Return (x, y) of the center of cell containing provided text 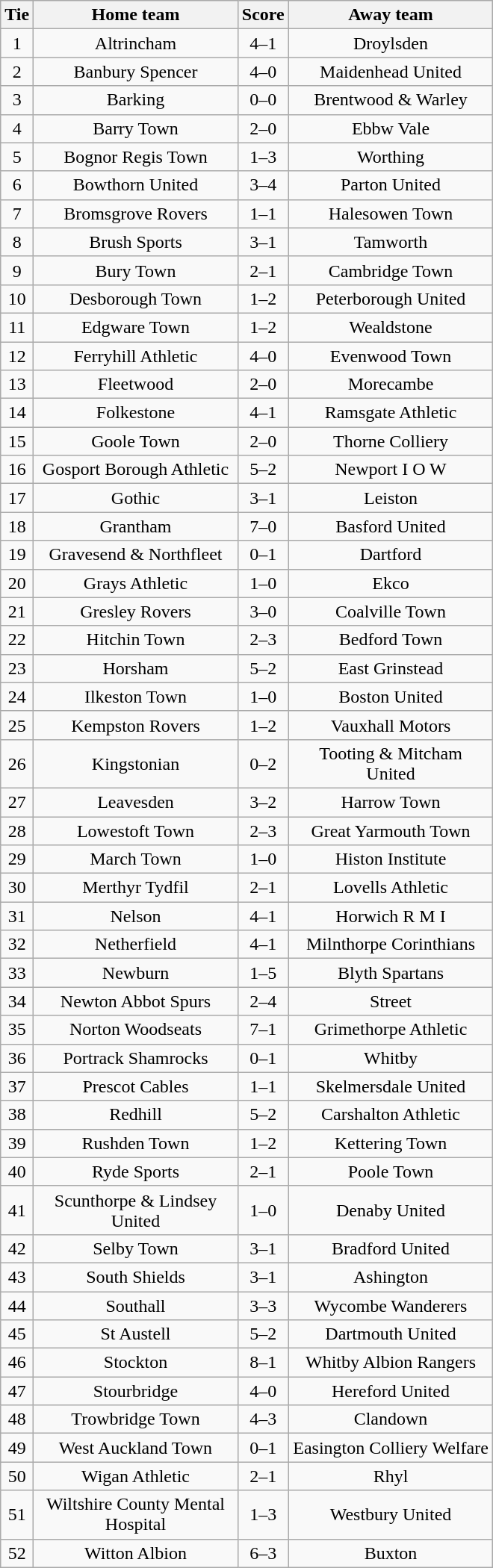
42 (17, 1248)
Hitchin Town (136, 640)
South Shields (136, 1277)
7–1 (263, 1030)
32 (17, 945)
16 (17, 470)
47 (17, 1391)
Away team (391, 15)
24 (17, 697)
Worthing (391, 157)
Bognor Regis Town (136, 157)
Basford United (391, 526)
Ashington (391, 1277)
27 (17, 802)
Scunthorpe & Lindsey United (136, 1210)
8–1 (263, 1363)
Tie (17, 15)
0–0 (263, 100)
Gravesend & Northfleet (136, 555)
Denaby United (391, 1210)
Grays Athletic (136, 583)
20 (17, 583)
13 (17, 385)
Ekco (391, 583)
39 (17, 1143)
3 (17, 100)
Bromsgrove Rovers (136, 214)
Goole Town (136, 441)
Rushden Town (136, 1143)
Barking (136, 100)
Kettering Town (391, 1143)
5 (17, 157)
0–2 (263, 763)
23 (17, 668)
Brush Sports (136, 242)
Wealdstone (391, 327)
8 (17, 242)
17 (17, 498)
Whitby (391, 1058)
Westbury United (391, 1514)
Lovells Athletic (391, 888)
March Town (136, 859)
4–3 (263, 1419)
Newburn (136, 973)
31 (17, 916)
3–3 (263, 1306)
12 (17, 356)
East Grinstead (391, 668)
Street (391, 1001)
Whitby Albion Rangers (391, 1363)
1–5 (263, 973)
29 (17, 859)
3–0 (263, 612)
Folkestone (136, 413)
15 (17, 441)
Portrack Shamrocks (136, 1058)
Ramsgate Athletic (391, 413)
Skelmersdale United (391, 1086)
Edgware Town (136, 327)
43 (17, 1277)
Score (263, 15)
33 (17, 973)
22 (17, 640)
Netherfield (136, 945)
3–2 (263, 802)
Milnthorpe Corinthians (391, 945)
41 (17, 1210)
Gresley Rovers (136, 612)
Droylsden (391, 43)
Home team (136, 15)
Ryde Sports (136, 1172)
West Auckland Town (136, 1448)
21 (17, 612)
Wiltshire County Mental Hospital (136, 1514)
Brentwood & Warley (391, 100)
Ilkeston Town (136, 697)
Leiston (391, 498)
7–0 (263, 526)
Newport I O W (391, 470)
Fleetwood (136, 385)
Peterborough United (391, 299)
Rhyl (391, 1476)
Norton Woodseats (136, 1030)
3–4 (263, 185)
Desborough Town (136, 299)
Morecambe (391, 385)
Redhill (136, 1115)
44 (17, 1306)
Kingstonian (136, 763)
Poole Town (391, 1172)
6–3 (263, 1553)
28 (17, 831)
38 (17, 1115)
Cambridge Town (391, 270)
Dartford (391, 555)
Bradford United (391, 1248)
Banbury Spencer (136, 72)
Dartmouth United (391, 1334)
Great Yarmouth Town (391, 831)
Grantham (136, 526)
9 (17, 270)
Barry Town (136, 128)
Nelson (136, 916)
Witton Albion (136, 1553)
Leavesden (136, 802)
25 (17, 725)
2 (17, 72)
14 (17, 413)
Wigan Athletic (136, 1476)
11 (17, 327)
Kempston Rovers (136, 725)
Gosport Borough Athletic (136, 470)
Wycombe Wanderers (391, 1306)
Thorne Colliery (391, 441)
St Austell (136, 1334)
34 (17, 1001)
49 (17, 1448)
45 (17, 1334)
Bedford Town (391, 640)
19 (17, 555)
46 (17, 1363)
48 (17, 1419)
Parton United (391, 185)
Selby Town (136, 1248)
Tamworth (391, 242)
30 (17, 888)
Bury Town (136, 270)
35 (17, 1030)
10 (17, 299)
Easington Colliery Welfare (391, 1448)
Ebbw Vale (391, 128)
40 (17, 1172)
Horwich R M I (391, 916)
6 (17, 185)
Boston United (391, 697)
Hereford United (391, 1391)
Vauxhall Motors (391, 725)
2–4 (263, 1001)
Coalville Town (391, 612)
51 (17, 1514)
Stourbridge (136, 1391)
50 (17, 1476)
37 (17, 1086)
Evenwood Town (391, 356)
Carshalton Athletic (391, 1115)
Newton Abbot Spurs (136, 1001)
Trowbridge Town (136, 1419)
Ferryhill Athletic (136, 356)
Grimethorpe Athletic (391, 1030)
Halesowen Town (391, 214)
Blyth Spartans (391, 973)
Buxton (391, 1553)
Clandown (391, 1419)
Bowthorn United (136, 185)
Maidenhead United (391, 72)
Harrow Town (391, 802)
52 (17, 1553)
4 (17, 128)
7 (17, 214)
Histon Institute (391, 859)
26 (17, 763)
Lowestoft Town (136, 831)
36 (17, 1058)
Horsham (136, 668)
Tooting & Mitcham United (391, 763)
Merthyr Tydfil (136, 888)
Southall (136, 1306)
Altrincham (136, 43)
Prescot Cables (136, 1086)
Stockton (136, 1363)
Gothic (136, 498)
1 (17, 43)
18 (17, 526)
